Extract the (X, Y) coordinate from the center of the cell holding the provided text.  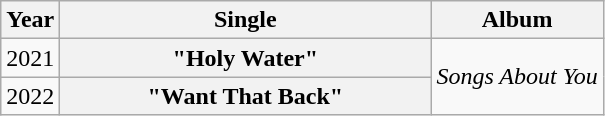
Single (246, 20)
Album (517, 20)
Songs About You (517, 77)
2022 (30, 96)
2021 (30, 58)
Year (30, 20)
"Want That Back" (246, 96)
"Holy Water" (246, 58)
